Identify which cell holds the provided text, then report its [X, Y] central coordinate. 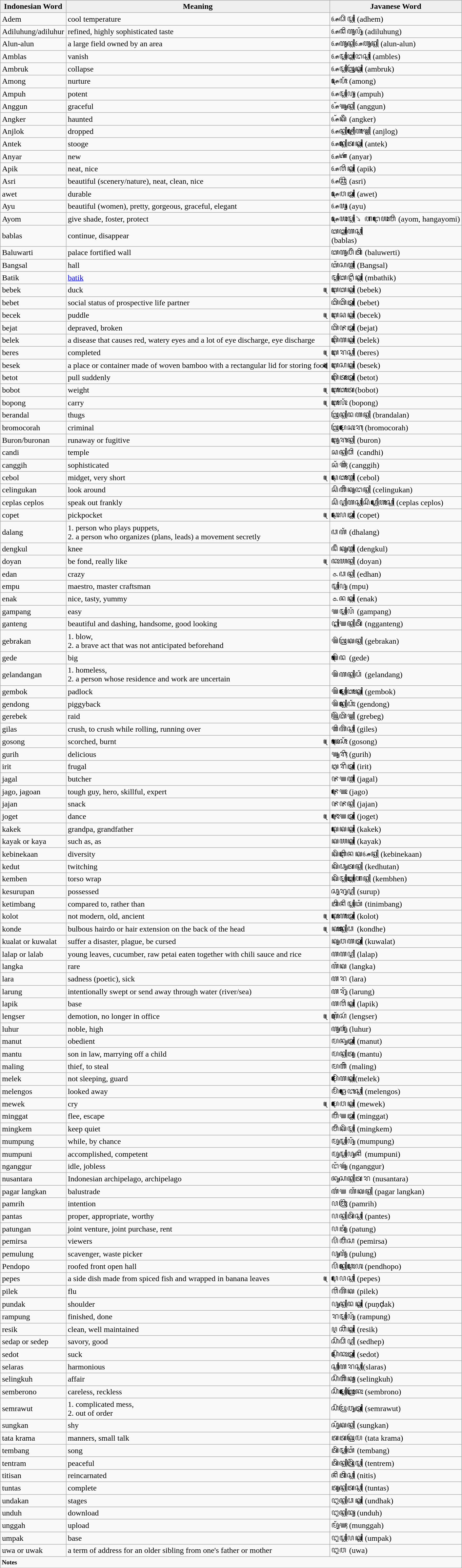
bopong [33, 403]
jagal [33, 779]
ꦒꦸꦫꦶꦃ (gurih) [395, 754]
piggyback [198, 704]
a large field owned by an area [198, 44]
big [198, 658]
ꦌꦤꦏ꧀ (enak) [395, 599]
completed [198, 353]
download [198, 1513]
potent [198, 94]
ꦒꦩ꧀ꦥꦁ (gampang) [395, 612]
song [198, 1450]
obedient [198, 1042]
keep quiet [198, 1129]
candi [33, 453]
ꦩꦶꦁꦒꦠ꧀ (minggat) [395, 1116]
ꦒꦿꦼꦧꦼꦒ꧀ (grebeg) [395, 717]
belek [33, 340]
speak out frankly [198, 503]
melek [33, 1079]
ꦩꦼꦊꦔꦺꦴꦱ꧀ (melengos) [395, 1091]
celingukan [33, 490]
suck [198, 1354]
undakan [33, 1500]
Indonesian Word [33, 7]
thief, to steal [198, 1066]
tembang [33, 1450]
give shade, foster, protect [198, 219]
ꦧꦼꦧꦼꦠ꧀ (bebet) [395, 303]
gelandangan [33, 675]
ꦥꦺꦥꦺꦱ꧀ (pepes) [395, 1279]
collapse [198, 69]
thugs [198, 415]
dropped [198, 131]
ꦈꦤ꧀ꦝꦏ꧀ (undhak) [395, 1500]
Meaning [198, 7]
Anyar [33, 157]
ꦆꦫꦶꦠ꧀ (irit) [395, 766]
ꦒꦺꦴꦱꦺꦴꦁ (gosong) [395, 741]
stages [198, 1500]
continue, disappear [198, 236]
ꦄꦁꦏꦼꦂ (angker) [395, 119]
not sleeping, guard [198, 1079]
pull suddenly [198, 378]
carry [198, 403]
ꦏꦼꦩ꧀ꦧ꧀ꦲꦺꦤ꧀ (kembhen) [395, 879]
ꦠꦼꦤ꧀ꦠꦿꦼꦩ꧀ (tentrem) [395, 1463]
bobot [33, 390]
ꦭꦫ (lara) [395, 979]
easy [198, 612]
Bangsal [33, 265]
bebek [33, 290]
1. homeless, 2. a person whose residence and work are uncertain [198, 675]
irit [33, 766]
copet [33, 515]
ꦄꦩ꧀ꦥꦸꦃ (ampuh) [395, 94]
Baluwarti [33, 253]
melengos [33, 1091]
ꦥꦸꦤ꧀ꦢꦏ꧀ (puņḍak) [395, 1304]
umpak [33, 1538]
ꦭꦁꦏ (langka) [395, 966]
dengkul [33, 549]
compared to, rather than [198, 904]
a place or container made of woven bamboo with a rectangular lid for storing food [198, 365]
ꦄꦩ꧀ꦧ꧀ꦔꦱ꧀ (ambles) [395, 56]
ꦄꦩꦺꦴꦁ (among) [395, 81]
ꦩꦼꦭꦺꦏ꧀(melek) [395, 1079]
ꦄꦤ꧀ꦗ꧀ꦭꦺꦴꦒ꧀ (anjlog) [395, 131]
ꦠꦼꦩ꧀ꦧꦁ (tembang) [395, 1450]
ꦩꦸꦁꦒꦃ (munggah) [395, 1526]
mingkem [33, 1129]
butcher [198, 779]
ꦱꦼꦭꦶꦁꦏꦸꦃ (selingkuh) [395, 1379]
ꦄꦤ꧀ꦠꦺꦏ꧀ (antek) [395, 144]
durable [198, 194]
careless, reckless [198, 1392]
Adiluhung/adiluhur [33, 32]
ꦄꦩ꧀ꦧꦿꦸꦏ꧀ (ambruk) [395, 69]
peaceful [198, 1463]
affair [198, 1379]
scorched, burnt [198, 741]
ꦢꦺꦴꦪꦤ꧀ (doyan) [395, 561]
empu [33, 587]
ꦩꦭꦶꦁ (maling) [395, 1066]
maestro, master craftsman [198, 587]
diversity [198, 854]
ꦭꦺꦁꦱꦺꦂ (lengser) [395, 1017]
uwa or uwak [33, 1551]
ꦩꦤ꧀ꦠꦸ (mantu) [395, 1054]
batik [198, 278]
ꦧꦼꦗꦠ꧀ (bejat) [395, 328]
a side dish made from spiced fish and wrapped in banana leaves [198, 1279]
gembok [33, 692]
depraved, broken [198, 328]
ꦭꦫꦸꦁ (larung) [395, 992]
torso wrap [198, 879]
Among [33, 81]
young leaves, cucumber, raw petai eaten together with chili sauce and rice [198, 954]
ꦏꦪꦏ꧀ (kayak) [395, 842]
ꦄꦱꦿꦶ (asri) [395, 182]
ꦥꦩꦿꦶꦃ (pamrih) [395, 1204]
ꦗꦒꦭ꧀ (jagal) [395, 779]
kayak or kaya [33, 842]
ꦔ꧀ꦒꦤ꧀ꦠꦼꦁ (ngganteng) [395, 624]
patungan [33, 1229]
padlock [198, 692]
ꦒꦼꦩ꧀ꦧꦺꦴꦏ꧀ (gembok) [395, 692]
ꦩꦺꦮꦺꦏ꧀ (mewek) [395, 1104]
haunted [198, 119]
ganteng [33, 624]
cry [198, 1104]
selingkuh [33, 1379]
ꦩꦸꦩ꧀ꦥꦸꦁ (mumpung) [395, 1141]
sungkan [33, 1426]
tough guy, hero, skillful, expert [198, 791]
Ayom [33, 219]
pagar langkan [33, 1191]
ꦱꦸꦫꦸꦥ꧀ (surup) [395, 891]
ꦠꦶꦤꦶꦩ꧀ꦧꦁ (tinimbang) [395, 904]
Batik [33, 278]
gendong [33, 704]
ꦏꦏꦺꦏ꧀ (kakek) [395, 829]
duck [198, 290]
balustrade [198, 1191]
gurih [33, 754]
Antek [33, 144]
ꦗꦗꦤ꧀ (jajan) [395, 804]
son in law, marrying off a child [198, 1054]
new [198, 157]
ꦧꦼꦠꦺꦴꦠ꧀ (betot) [395, 378]
bebet [33, 303]
ꦧꦸꦫꦺꦴꦤ꧀ (buron) [395, 440]
gebrakan [33, 641]
enak [33, 599]
ꦏꦺꦴꦭꦺꦴꦠ꧀ (kolot) [395, 916]
sadness (poetic), sick [198, 979]
ꦄꦮꦺꦠ꧀ (awet) [395, 194]
pickpocket [198, 515]
flee, escape [198, 1116]
pantas [33, 1216]
ꦄꦪꦺꦴꦩ꧀꧈ ꦲꦔꦪꦺꦴꦩꦶ (ayom, hangayomi) [395, 219]
intentionally swept or send away through water (river/sea) [198, 992]
ꦫꦩ꧀ꦥꦸꦁ (rampung) [395, 1317]
ꦈꦮ (uwa) [395, 1551]
ꦥꦶꦭꦼꦏ (pilek) [395, 1291]
ꦩ꧀ꦧꦛꦶꦏ꧀ (mbathik) [395, 278]
ꦧꦺꦧꦺꦏ꧀ (bebek) [395, 290]
social status of prospective life partner [198, 303]
pemirsa [33, 1241]
betot [33, 378]
ꦕꦼꦥ꧀ꦭꦱ꧀ꦕꦼꦥ꧀ꦭꦺꦴꦱ꧀ (ceplas ceplos) [395, 503]
kebinekaan [33, 854]
ꦠꦠꦏꦿꦩ (tata krama) [395, 1438]
tentram [33, 1463]
ꦧꦧ꧀ꦭꦱ꧀(bablas) [395, 236]
mewek [33, 1104]
hall [198, 265]
ꦒꦼꦢꦺ (gede) [395, 658]
noble, high [198, 1029]
tuntas [33, 1488]
ꦧꦺꦫꦺꦱ꧀ (beres) [395, 353]
sedap or sedep [33, 1342]
ꦕꦺꦴꦥꦺꦠ꧀ (copet) [395, 515]
bulbous hairdo or hair extension on the back of the head [198, 929]
Ayu [33, 206]
grandpa, grandfather [198, 829]
look around [198, 490]
lalap or lalab [33, 954]
ꦒꦼꦭꦤ꧀ꦝꦁ (gelandang) [395, 675]
pemulung [33, 1254]
gosong [33, 741]
frugal [198, 766]
ꦏꦺꦴꦤ꧀ꦝꦺ (kondhe) [395, 929]
Apik [33, 169]
ꦔꦁꦒꦸꦂ (nganggur) [395, 1166]
roofed front open hall [198, 1266]
besek [33, 365]
nganggur [33, 1166]
ꦧꦿꦩꦕꦺꦴꦫꦃ (bromocorah) [395, 428]
konde [33, 929]
graceful [198, 106]
ꦏꦸꦮꦭꦠ꧀ (kuwalat) [395, 941]
ꦧꦺꦱꦺꦏ꧀ (besek) [395, 365]
ꦧꦺꦕꦺꦏ꧀ (becek) [395, 315]
canggih [33, 465]
minggat [33, 1116]
Anjlok [33, 131]
ꦩꦸꦩ꧀ꦥꦸꦤꦶ (mumpuni) [395, 1154]
sophisticated [198, 465]
complete [198, 1488]
titisan [33, 1475]
mumpuni [33, 1154]
beautiful and dashing, handsome, good looking [198, 624]
ꦕꦼꦭꦶꦁꦏꦸꦔꦤ꧀ (celingukan) [395, 490]
ꦠꦸꦤ꧀ꦠꦱ꧀ (tuntas) [395, 1488]
Indonesian archipelago, archipelago [198, 1179]
ꦄꦭꦸꦤ꧀ꦄꦭꦸꦤ꧀ (alun-alun) [395, 44]
ꦤꦶꦠꦶꦱ꧀ (nitis) [395, 1475]
resik [33, 1329]
shoulder [198, 1304]
ꦒꦼꦤ꧀ꦝꦺꦴꦁ (gendong) [395, 704]
semberono [33, 1392]
ꦧꦁꦱꦭ꧀ (Bangsal) [395, 265]
gampang [33, 612]
kemben [33, 879]
ꦏꦼꦝꦸꦠꦤ꧀ (kedhutan) [395, 867]
raid [198, 717]
tata krama [33, 1438]
ꦩꦤꦸꦠ꧀ (manut) [395, 1042]
mumpung [33, 1141]
Anggun [33, 106]
palace fortified wall [198, 253]
delicious [198, 754]
lapik [33, 1004]
Alun-alun [33, 44]
Javanese Word [395, 7]
lara [33, 979]
ꦒꦶꦭꦼꦱ꧀ (giles) [395, 729]
bablas [33, 236]
Pendopo [33, 1266]
not modern, old, ancient [198, 916]
weight [198, 390]
pamrih [33, 1204]
midget, very short [198, 478]
nusantara [33, 1179]
gilas [33, 729]
Buron/buronan [33, 440]
ꦭꦥꦶꦏ꧀ (lapik) [395, 1004]
knee [198, 549]
cool temperature [198, 19]
ꦄꦢꦶꦭꦸꦥꦸꦁ (adiluhung) [395, 32]
ꦥꦼꦩꦶꦂꦱ (pemirsa) [395, 1241]
temple [198, 453]
becek [33, 315]
ꦥꦸꦭꦸꦁ (pulung) [395, 1254]
1. person who plays puppets, 2. a person who organizes (plans, leads) a movement secretly [198, 532]
ꦱ꧀ꦭꦫꦱ꧀(slaras) [395, 1367]
ꦭꦭꦥ꧀ (lalap) [395, 954]
doyan [33, 561]
manut [33, 1042]
ꦧꦺꦴꦧꦺꦴꦠ(bobot) [395, 390]
stooge [198, 144]
ꦧꦿꦤ꧀ꦢꦭꦤ꧀ (brandalan) [395, 415]
semrawut [33, 1409]
ꦭꦂꦒ ꦭꦁꦏꦤ꧀ (pagar langkan) [395, 1191]
manners, small talk [198, 1438]
kesurupan [33, 891]
unggah [33, 1526]
pundak [33, 1304]
runaway or fugitive [198, 440]
crush, to crush while rolling, running over [198, 729]
harmonious [198, 1367]
ꦱꦼꦩꦿꦮꦸꦠ꧀ (semrawut) [395, 1409]
ꦩꦶꦁꦏꦼꦩ꧀ (mingkem) [395, 1129]
shy [198, 1426]
ꦏꦼꦧꦶꦤꦺꦏꦄꦤ꧀ (kebinekaan) [395, 854]
ꦄꦪꦸ (ayu) [395, 206]
jajan [33, 804]
ꦥꦠꦸꦁ (patung) [395, 1229]
snack [198, 804]
ꦌꦝꦤ꧀ (edhan) [395, 574]
flu [198, 1291]
ꦈꦩ꧀ꦥꦏ꧀ (umpak) [395, 1538]
beres [33, 353]
Ambruk [33, 69]
ꦱꦸꦁꦏꦤ꧀ (sungkan) [395, 1426]
ꦥꦼꦤ꧀ꦝꦺꦴꦥꦺꦴ (pendhopo) [395, 1266]
dance [198, 817]
Notes [231, 1562]
refined, highly sophisticated taste [198, 32]
ꦢꦼꦁꦏꦸꦭ꧀ (dengkul) [395, 549]
ꦥꦤ꧀ꦠꦼꦱ꧀ (pantes) [395, 1216]
possessed [198, 891]
langka [33, 966]
ꦕꦁꦒꦶꦃ (canggih) [395, 465]
ꦈꦤ꧀ꦢꦸꦃ (unduh) [395, 1513]
unduh [33, 1513]
1. complicated mess, 2. out of order [198, 1409]
Angker [33, 119]
reincarnated [198, 1475]
cebol [33, 478]
viewers [198, 1241]
joint venture, joint purchase, rent [198, 1229]
beautiful (scenery/nature), neat, clean, nice [198, 182]
ꦕꦤ꧀ꦝꦶ (candhi) [395, 453]
looked away [198, 1091]
idle, jobless [198, 1166]
ꦱꦼꦣꦼꦥ꧀ (sedhep) [395, 1342]
ꦩ꧀ꦥꦸ (mpu) [395, 587]
ꦗꦒꦺꦴ (jago) [395, 791]
ꦄꦁꦒꦸꦤ꧀ (anggun) [395, 106]
ꦄꦥꦶꦏ꧀ (apik) [395, 169]
savory, good [198, 1342]
a term of address for an older sibling from one's father or mother [198, 1551]
selaras [33, 1367]
luhur [33, 1029]
rare [198, 966]
pilek [33, 1291]
vanish [198, 56]
joget [33, 817]
a disease that causes red, watery eyes and a lot of eye discharge, eye discharge [198, 340]
nice, tasty, yummy [198, 599]
proper, appropriate, worthy [198, 1216]
ꦒꦼꦧꦿꦏꦤ꧀ (gebrakan) [395, 641]
ꦕꦺꦧꦺꦴꦭ꧀ (cebol) [395, 478]
Asri [33, 182]
ꦄꦚꦂ (anyar) [395, 157]
ꦧꦺꦴꦥꦺꦴꦁ (bopong) [395, 403]
awet [33, 194]
intention [198, 1204]
Ampuh [33, 94]
ꦱꦼꦢꦺꦴꦠ꧀ (sedot) [395, 1354]
beautiful (women), pretty, gorgeous, graceful, elegant [198, 206]
gerebek [33, 717]
puddle [198, 315]
Adem [33, 19]
ꦧꦼꦭꦺꦏ꧀ (belek) [395, 340]
gede [33, 658]
edan [33, 574]
larung [33, 992]
upload [198, 1526]
jago, jagoan [33, 791]
ꦄꦝꦼꦩ꧀ (adhem) [395, 19]
1. blow, 2. a brave act that was not anticipated beforehand [198, 641]
maling [33, 1066]
dalang [33, 532]
lengser [33, 1017]
bejat [33, 328]
nurture [198, 81]
twitching [198, 867]
neat, nice [198, 169]
pepes [33, 1279]
kedut [33, 867]
such as, as [198, 842]
accomplished, competent [198, 1154]
be fond, really like [198, 561]
mantu [33, 1054]
ꦱꦼꦩ꧀ꦧꦿꦺꦴꦤꦺꦴ (sembrono) [395, 1392]
rampung [33, 1317]
suffer a disaster, plague, be cursed [198, 941]
crazy [198, 574]
ceplas ceplos [33, 503]
while, by chance [198, 1141]
sedot [33, 1354]
clean, well maintained [198, 1329]
kualat or kuwalat [33, 941]
criminal [198, 428]
kolot [33, 916]
kakek [33, 829]
ꦭꦸꦲꦸꦂ (luhur) [395, 1029]
ketimbang [33, 904]
ꦤꦸꦱꦤ꧀ꦠꦫ (nusantara) [395, 1179]
ꦉꦱꦶꦏ꧀ (resik) [395, 1329]
demotion, no longer in office [198, 1017]
finished, done [198, 1317]
berandal [33, 415]
ꦧꦭꦸꦮꦼꦂꦠꦶ (baluwerti) [395, 253]
Amblas [33, 56]
ꦣꦭꦁ (dhalang) [395, 532]
scavenger, waste picker [198, 1254]
bromocorah [33, 428]
ꦗꦺꦴꦒꦺꦠ꧀ (joget) [395, 817]
